Capture the cell that displays the provided text and extract its [x, y] central coordinate. 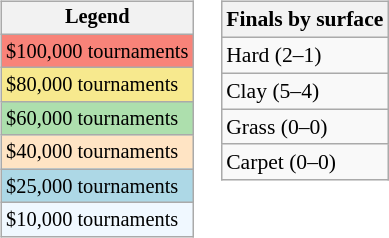
Finals by surface [304, 20]
$10,000 tournaments [97, 220]
Carpet (0–0) [304, 162]
$25,000 tournaments [97, 186]
Clay (5–4) [304, 91]
Grass (0–0) [304, 127]
Legend [97, 18]
$60,000 tournaments [97, 119]
$100,000 tournaments [97, 51]
$80,000 tournaments [97, 85]
$40,000 tournaments [97, 152]
Hard (2–1) [304, 55]
